Provide the [X, Y] coordinate of the cell's center where the given text is located.  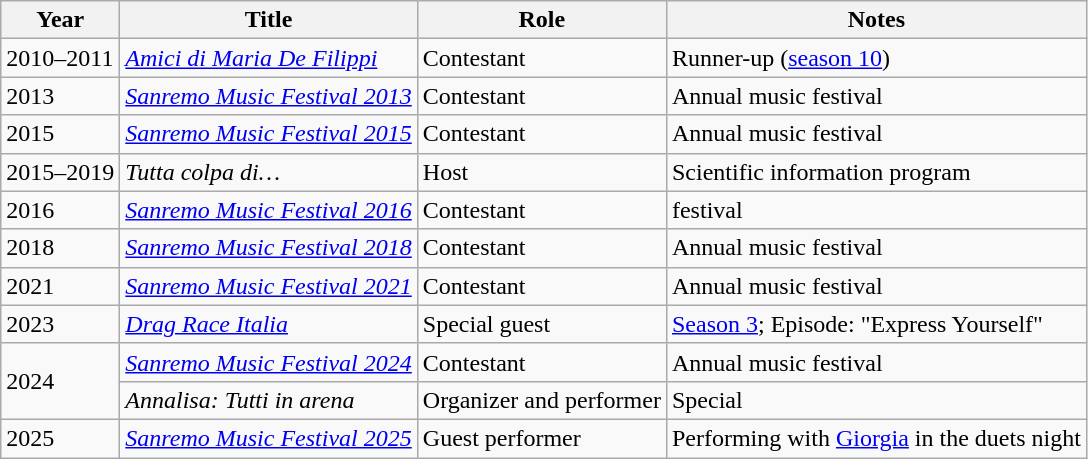
Special [876, 400]
Amici di Maria De Filippi [268, 58]
Season 3; Episode: "Express Yourself" [876, 324]
2010–2011 [60, 58]
Guest performer [542, 438]
2021 [60, 286]
2015 [60, 134]
Runner-up (season 10) [876, 58]
Notes [876, 20]
festival [876, 210]
Host [542, 172]
Organizer and performer [542, 400]
2023 [60, 324]
Scientific information program [876, 172]
Role [542, 20]
Sanremo Music Festival 2018 [268, 248]
Sanremo Music Festival 2025 [268, 438]
2018 [60, 248]
Drag Race Italia [268, 324]
Sanremo Music Festival 2021 [268, 286]
2015–2019 [60, 172]
2016 [60, 210]
Sanremo Music Festival 2013 [268, 96]
Tutta colpa di… [268, 172]
Performing with Giorgia in the duets night [876, 438]
Sanremo Music Festival 2024 [268, 362]
Annalisa: Tutti in arena [268, 400]
Sanremo Music Festival 2015 [268, 134]
2025 [60, 438]
Title [268, 20]
2024 [60, 381]
Year [60, 20]
Special guest [542, 324]
Sanremo Music Festival 2016 [268, 210]
2013 [60, 96]
